Find where the given text appears and provide that cell's center as (x, y) coordinate. 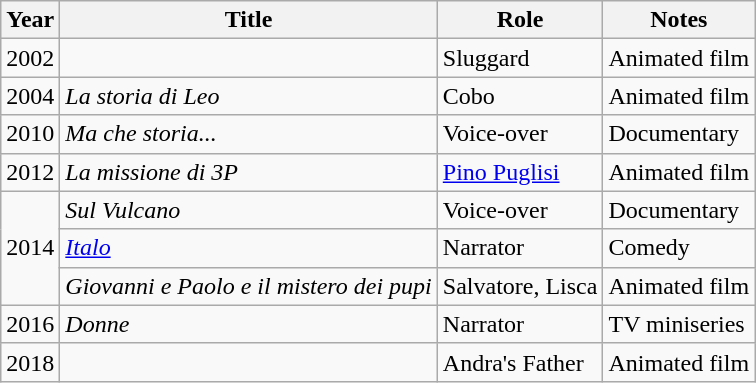
Ma che storia... (248, 134)
Sluggard (520, 58)
Comedy (679, 248)
2012 (30, 172)
2010 (30, 134)
2018 (30, 362)
Donne (248, 324)
Pino Puglisi (520, 172)
Andra's Father (520, 362)
La missione di 3P (248, 172)
Notes (679, 20)
2014 (30, 248)
Role (520, 20)
Title (248, 20)
2016 (30, 324)
TV miniseries (679, 324)
Salvatore, Lisca (520, 286)
Italo (248, 248)
Year (30, 20)
La storia di Leo (248, 96)
Giovanni e Paolo e il mistero dei pupi (248, 286)
Sul Vulcano (248, 210)
2002 (30, 58)
2004 (30, 96)
Cobo (520, 96)
